Pinpoint the cell where the given text exists, returning its [x, y] midpoint coordinate. 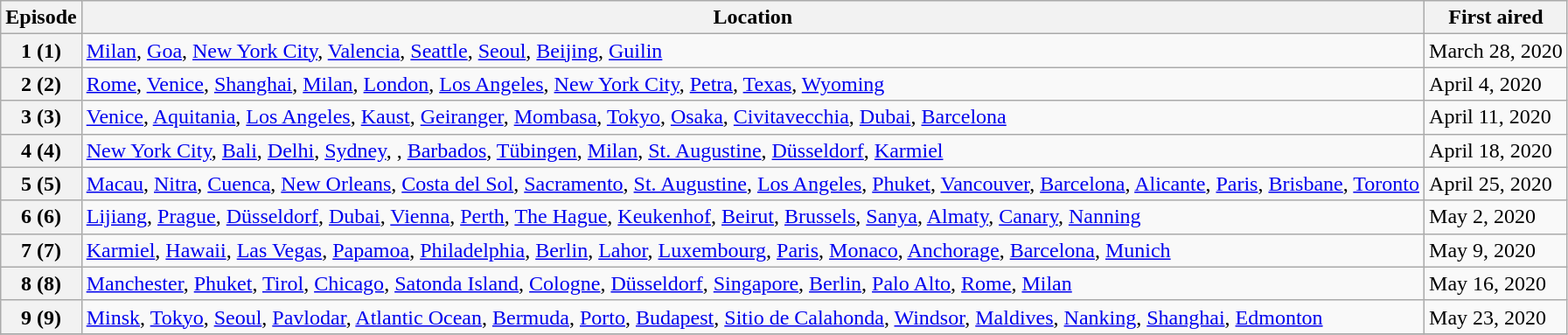
April 18, 2020 [1496, 150]
First aired [1496, 17]
2 (2) [41, 84]
Manchester, Phuket, Tirol, Chicago, Satonda Island, Cologne, Düsseldorf, Singapore, Berlin, Palo Alto, Rome, Milan [752, 283]
New York City, Bali, Delhi, Sydney, , Barbados, Tübingen, Milan, St. Augustine, Düsseldorf, Karmiel [752, 150]
April 4, 2020 [1496, 84]
9 (9) [41, 317]
April 11, 2020 [1496, 117]
Episode [41, 17]
Lijiang, Prague, Düsseldorf, Dubai, Vienna, Perth, The Hague, Keukenhof, Beirut, Brussels, Sanya, Almaty, Canary, Nanning [752, 217]
3 (3) [41, 117]
Location [752, 17]
May 23, 2020 [1496, 317]
7 (7) [41, 250]
Rome, Venice, Shanghai, Milan, London, Los Angeles, New York City, Petra, Texas, Wyoming [752, 84]
April 25, 2020 [1496, 184]
8 (8) [41, 283]
4 (4) [41, 150]
5 (5) [41, 184]
6 (6) [41, 217]
May 9, 2020 [1496, 250]
1 (1) [41, 51]
May 16, 2020 [1496, 283]
Minsk, Tokyo, Seoul, Pavlodar, Atlantic Ocean, Bermuda, Porto, Budapest, Sitio de Calahonda, Windsor, Maldives, Nanking, Shanghai, Edmonton [752, 317]
May 2, 2020 [1496, 217]
Milan, Goa, New York City, Valencia, Seattle, Seoul, Beijing, Guilin [752, 51]
Venice, Aquitania, Los Angeles, Kaust, Geiranger, Mombasa, Tokyo, Osaka, Civitavecchia, Dubai, Barcelona [752, 117]
Karmiel, Hawaii, Las Vegas, Papamoa, Philadelphia, Berlin, Lahor, Luxembourg, Paris, Monaco, Anchorage, Barcelona, Munich [752, 250]
March 28, 2020 [1496, 51]
